From the cell containing the given text, extract its center point as [X, Y] coordinate. 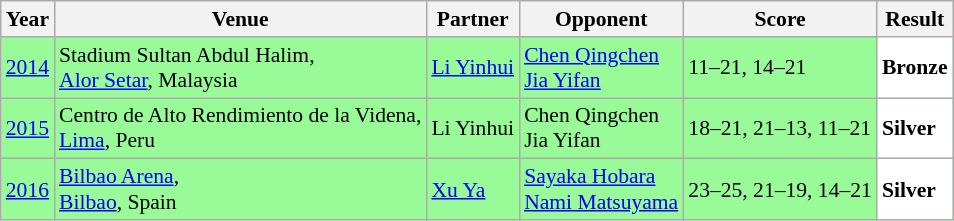
Year [28, 19]
11–21, 14–21 [780, 68]
Bronze [915, 68]
Centro de Alto Rendimiento de la Videna,Lima, Peru [240, 128]
23–25, 21–19, 14–21 [780, 190]
Partner [472, 19]
Stadium Sultan Abdul Halim,Alor Setar, Malaysia [240, 68]
Score [780, 19]
Venue [240, 19]
2016 [28, 190]
2015 [28, 128]
Sayaka Hobara Nami Matsuyama [601, 190]
Bilbao Arena,Bilbao, Spain [240, 190]
Result [915, 19]
Xu Ya [472, 190]
Opponent [601, 19]
2014 [28, 68]
18–21, 21–13, 11–21 [780, 128]
